Find where the given text appears and provide that cell's center as (x, y) coordinate. 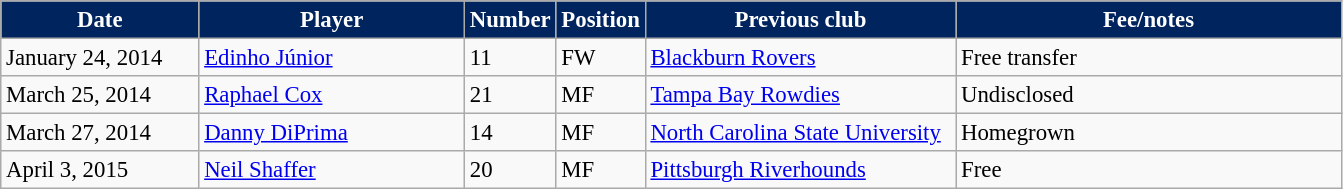
March 25, 2014 (100, 95)
North Carolina State University (800, 133)
Raphael Cox (332, 95)
14 (510, 133)
Danny DiPrima (332, 133)
Previous club (800, 20)
Free (1149, 170)
Player (332, 20)
March 27, 2014 (100, 133)
Homegrown (1149, 133)
Free transfer (1149, 58)
Undisclosed (1149, 95)
Position (600, 20)
January 24, 2014 (100, 58)
Neil Shaffer (332, 170)
Date (100, 20)
Fee/notes (1149, 20)
FW (600, 58)
Edinho Júnior (332, 58)
April 3, 2015 (100, 170)
21 (510, 95)
Number (510, 20)
20 (510, 170)
Blackburn Rovers (800, 58)
11 (510, 58)
Tampa Bay Rowdies (800, 95)
Pittsburgh Riverhounds (800, 170)
